Extract the [x, y] coordinate from the center of the cell holding the provided text.  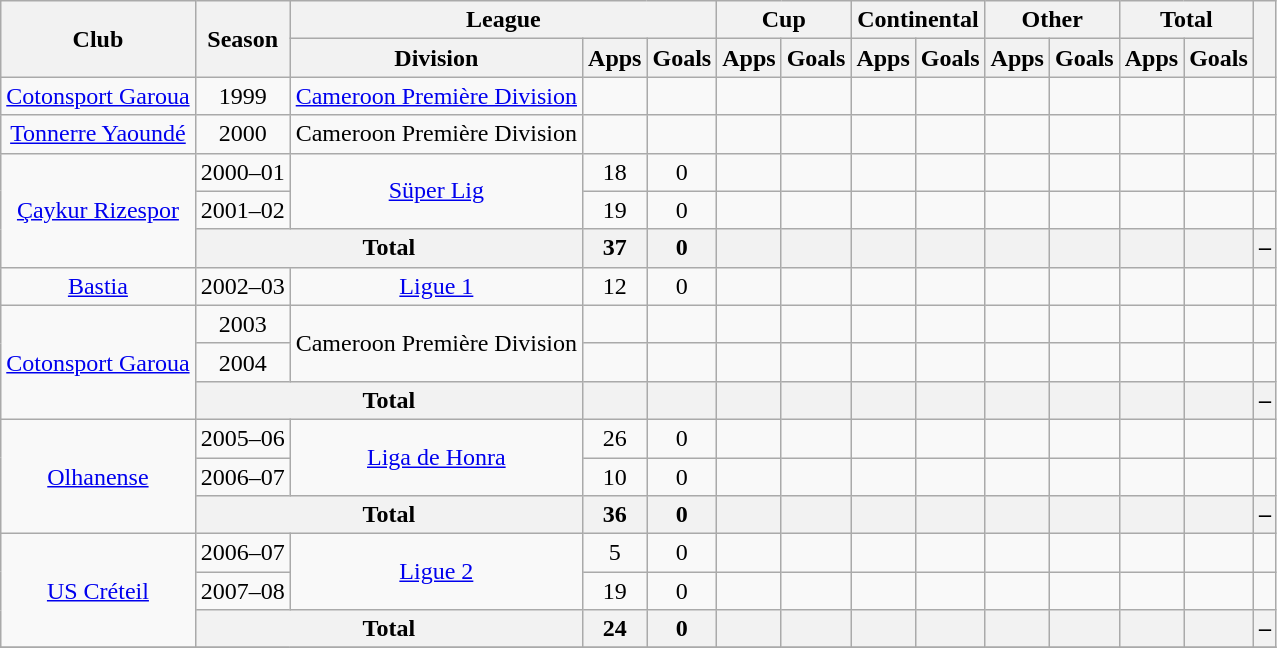
Olhanense [98, 476]
2001–02 [242, 210]
Other [1052, 20]
37 [615, 248]
Ligue 1 [436, 286]
1999 [242, 96]
2000 [242, 134]
Continental [918, 20]
2000–01 [242, 172]
2007–08 [242, 591]
League [504, 20]
Liga de Honra [436, 457]
Season [242, 39]
Çaykur Rizespor [98, 210]
2005–06 [242, 438]
2003 [242, 324]
2002–03 [242, 286]
18 [615, 172]
Division [436, 58]
36 [615, 515]
10 [615, 477]
US Créteil [98, 591]
26 [615, 438]
Bastia [98, 286]
2004 [242, 362]
Ligue 2 [436, 572]
Club [98, 39]
12 [615, 286]
Tonnerre Yaoundé [98, 134]
5 [615, 553]
24 [615, 629]
Süper Lig [436, 191]
Cup [784, 20]
